Output the (X, Y) coordinate of the center of the cell containing the given text.  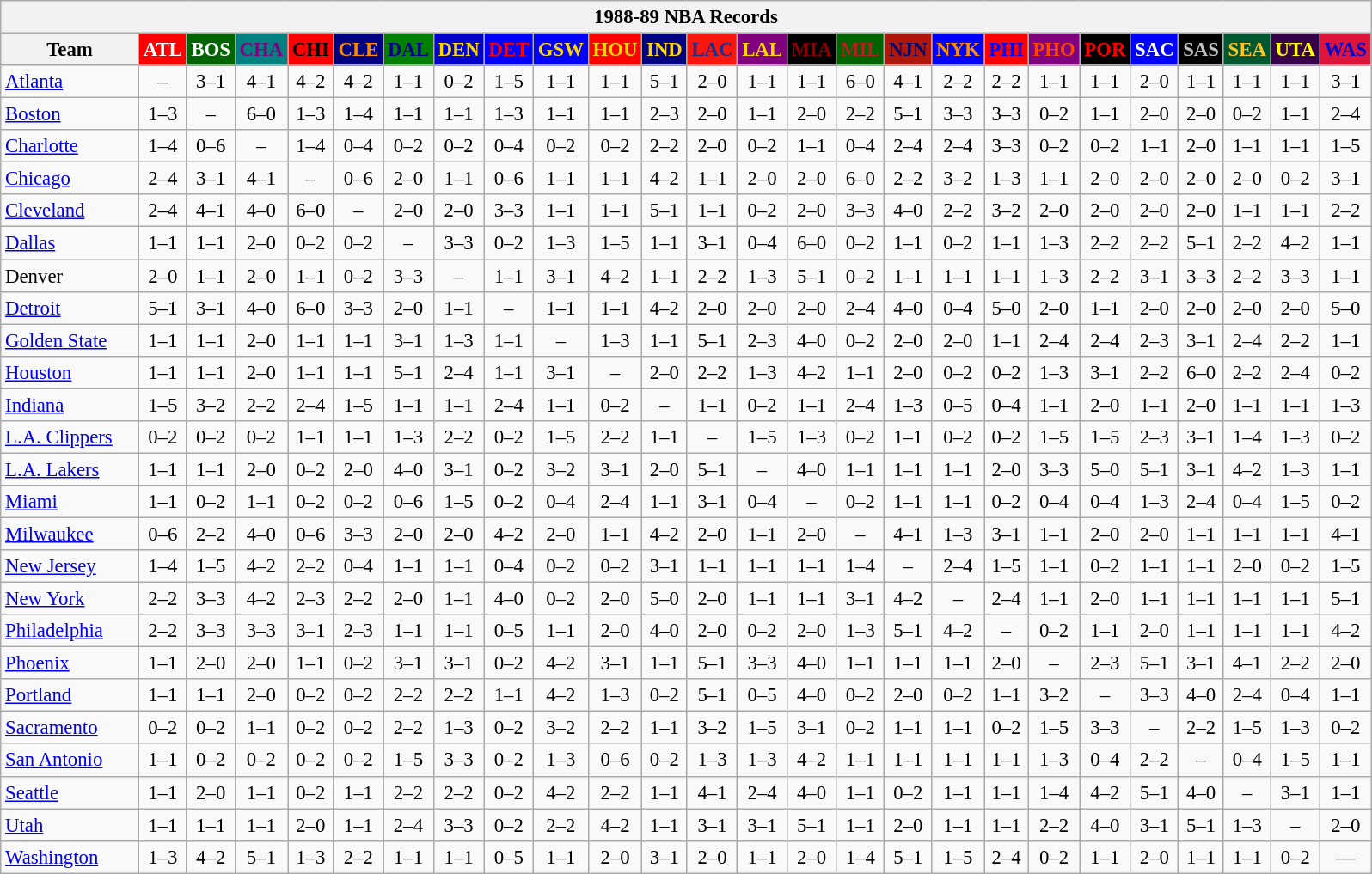
L.A. Clippers (70, 437)
PHO (1054, 50)
Team (70, 50)
SEA (1246, 50)
GSW (560, 50)
1988-89 NBA Records (686, 17)
Denver (70, 276)
Washington (70, 857)
DET (509, 50)
Chicago (70, 179)
— (1345, 857)
Philadelphia (70, 631)
SAC (1155, 50)
IND (665, 50)
POR (1106, 50)
Sacramento (70, 728)
Houston (70, 372)
Phoenix (70, 663)
Portland (70, 695)
New York (70, 599)
Milwaukee (70, 534)
DAL (409, 50)
LAL (762, 50)
Dallas (70, 243)
Seattle (70, 792)
Atlanta (70, 82)
Detroit (70, 308)
NJN (908, 50)
WAS (1345, 50)
L.A. Lakers (70, 469)
MIA (812, 50)
Miami (70, 502)
Boston (70, 114)
Indiana (70, 405)
UTA (1295, 50)
BOS (211, 50)
HOU (616, 50)
CLE (358, 50)
Cleveland (70, 211)
Utah (70, 825)
San Antonio (70, 761)
New Jersey (70, 566)
DEN (459, 50)
NYK (958, 50)
SAS (1201, 50)
ATL (162, 50)
Golden State (70, 340)
LAC (712, 50)
CHI (310, 50)
MIL (861, 50)
Charlotte (70, 146)
CHA (261, 50)
PHI (1006, 50)
